From the cell containing the given text, extract its center point as (x, y) coordinate. 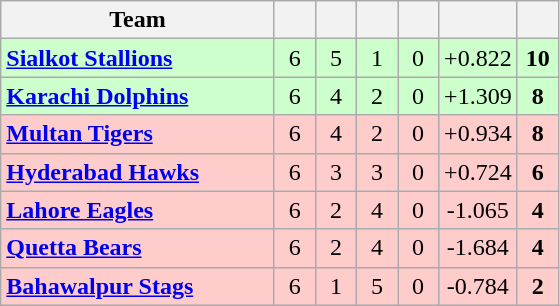
Quetta Bears (138, 248)
Bahawalpur Stags (138, 286)
+1.309 (478, 96)
+0.724 (478, 172)
Multan Tigers (138, 134)
10 (538, 58)
-1.684 (478, 248)
Sialkot Stallions (138, 58)
+0.934 (478, 134)
Lahore Eagles (138, 210)
Karachi Dolphins (138, 96)
-1.065 (478, 210)
-0.784 (478, 286)
+0.822 (478, 58)
Hyderabad Hawks (138, 172)
Team (138, 20)
